Capture the cell that displays the provided text and extract its [X, Y] central coordinate. 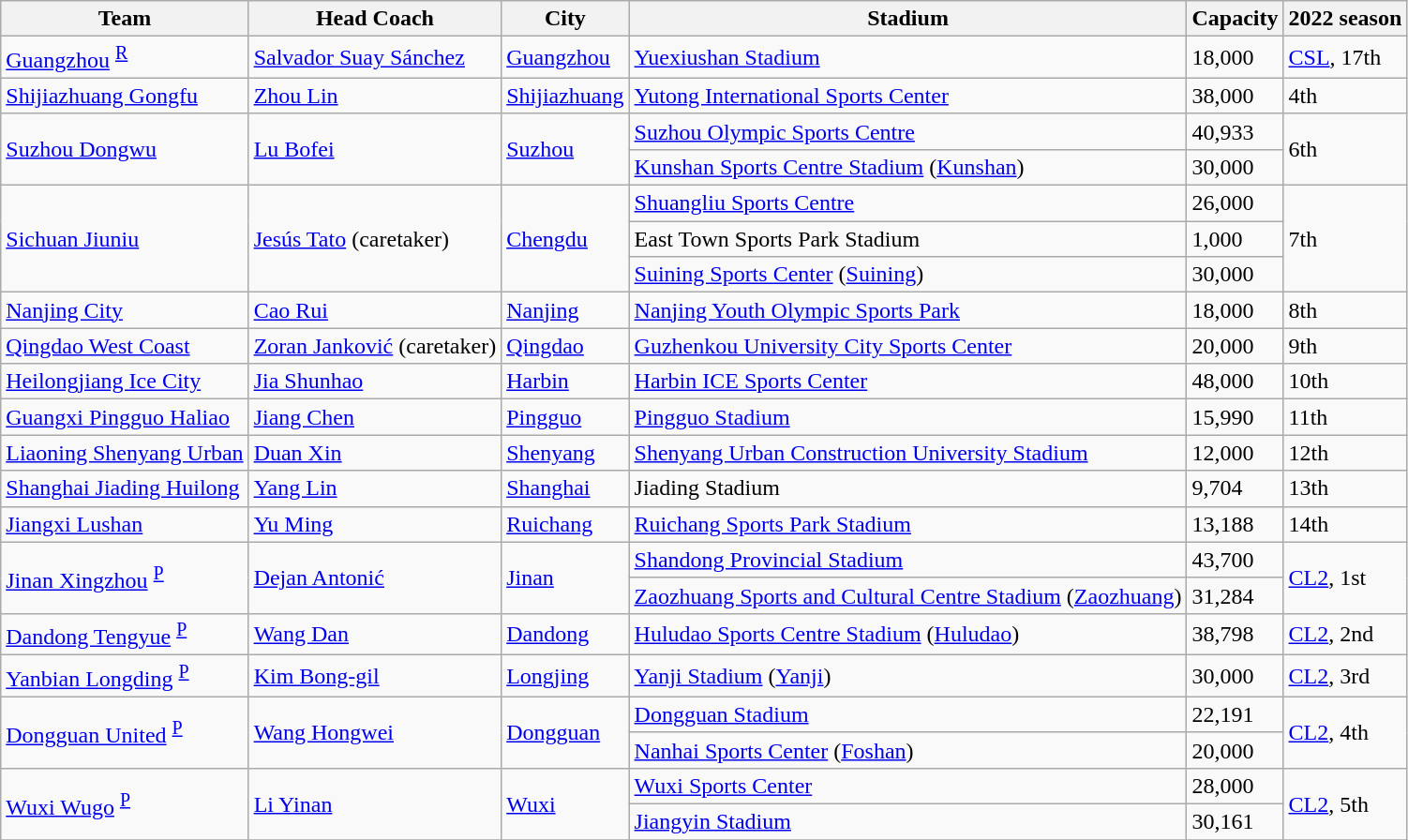
Kunshan Sports Centre Stadium (Kunshan) [907, 167]
1,000 [1236, 239]
Jiangyin Stadium [907, 822]
Lu Bofei [375, 149]
Zhou Lin [375, 96]
30,161 [1236, 822]
Suzhou Dongwu [125, 149]
Qingdao [565, 346]
Nanjing Youth Olympic Sports Park [907, 310]
12,000 [1236, 453]
31,284 [1236, 595]
Shuangliu Sports Centre [907, 203]
9,704 [1236, 488]
26,000 [1236, 203]
14th [1345, 524]
Wang Hongwei [375, 732]
Li Yinan [375, 804]
Yutong International Sports Center [907, 96]
8th [1345, 310]
2022 season [1345, 19]
Shandong Provincial Stadium [907, 560]
Wang Dan [375, 634]
22,191 [1236, 714]
Dandong Tengyue P [125, 634]
Nanjing [565, 310]
Capacity [1236, 19]
Shanghai Jiading Huilong [125, 488]
Shenyang Urban Construction University Stadium [907, 453]
Dongguan United P [125, 732]
Chengdu [565, 239]
38,000 [1236, 96]
Pingguo [565, 417]
Zoran Janković (caretaker) [375, 346]
CL2, 1st [1345, 577]
Ruichang Sports Park Stadium [907, 524]
Guzhenkou University City Sports Center [907, 346]
Suzhou Olympic Sports Centre [907, 131]
Head Coach [375, 19]
Harbin [565, 382]
Suzhou [565, 149]
Zaozhuang Sports and Cultural Centre Stadium (Zaozhuang) [907, 595]
Dandong [565, 634]
9th [1345, 346]
10th [1345, 382]
Pingguo Stadium [907, 417]
City [565, 19]
40,933 [1236, 131]
38,798 [1236, 634]
Stadium [907, 19]
Ruichang [565, 524]
Dejan Antonić [375, 577]
11th [1345, 417]
CL2, 5th [1345, 804]
Huludao Sports Centre Stadium (Huludao) [907, 634]
Guangxi Pingguo Haliao [125, 417]
Jinan Xingzhou P [125, 577]
6th [1345, 149]
4th [1345, 96]
Yu Ming [375, 524]
Salvador Suay Sánchez [375, 58]
CL2, 4th [1345, 732]
Jia Shunhao [375, 382]
Jiangxi Lushan [125, 524]
Shanghai [565, 488]
Suining Sports Center (Suining) [907, 275]
12th [1345, 453]
Longjing [565, 677]
Liaoning Shenyang Urban [125, 453]
13th [1345, 488]
48,000 [1236, 382]
Shenyang [565, 453]
Dongguan Stadium [907, 714]
Duan Xin [375, 453]
Guangzhou R [125, 58]
Wuxi Sports Center [907, 787]
Wuxi [565, 804]
13,188 [1236, 524]
CL2, 2nd [1345, 634]
Shijiazhuang [565, 96]
Kim Bong-gil [375, 677]
7th [1345, 239]
Qingdao West Coast [125, 346]
Nanjing City [125, 310]
Yanbian Longding P [125, 677]
Team [125, 19]
Guangzhou [565, 58]
Shijiazhuang Gongfu [125, 96]
Harbin ICE Sports Center [907, 382]
Sichuan Jiuniu [125, 239]
CL2, 3rd [1345, 677]
East Town Sports Park Stadium [907, 239]
Heilongjiang Ice City [125, 382]
Jiang Chen [375, 417]
Yang Lin [375, 488]
28,000 [1236, 787]
Nanhai Sports Center (Foshan) [907, 750]
Yanji Stadium (Yanji) [907, 677]
Yuexiushan Stadium [907, 58]
Cao Rui [375, 310]
Wuxi Wugo P [125, 804]
CSL, 17th [1345, 58]
Jesús Tato (caretaker) [375, 239]
43,700 [1236, 560]
Jiading Stadium [907, 488]
15,990 [1236, 417]
Jinan [565, 577]
Dongguan [565, 732]
